From the cell containing the given text, extract its center point as (X, Y) coordinate. 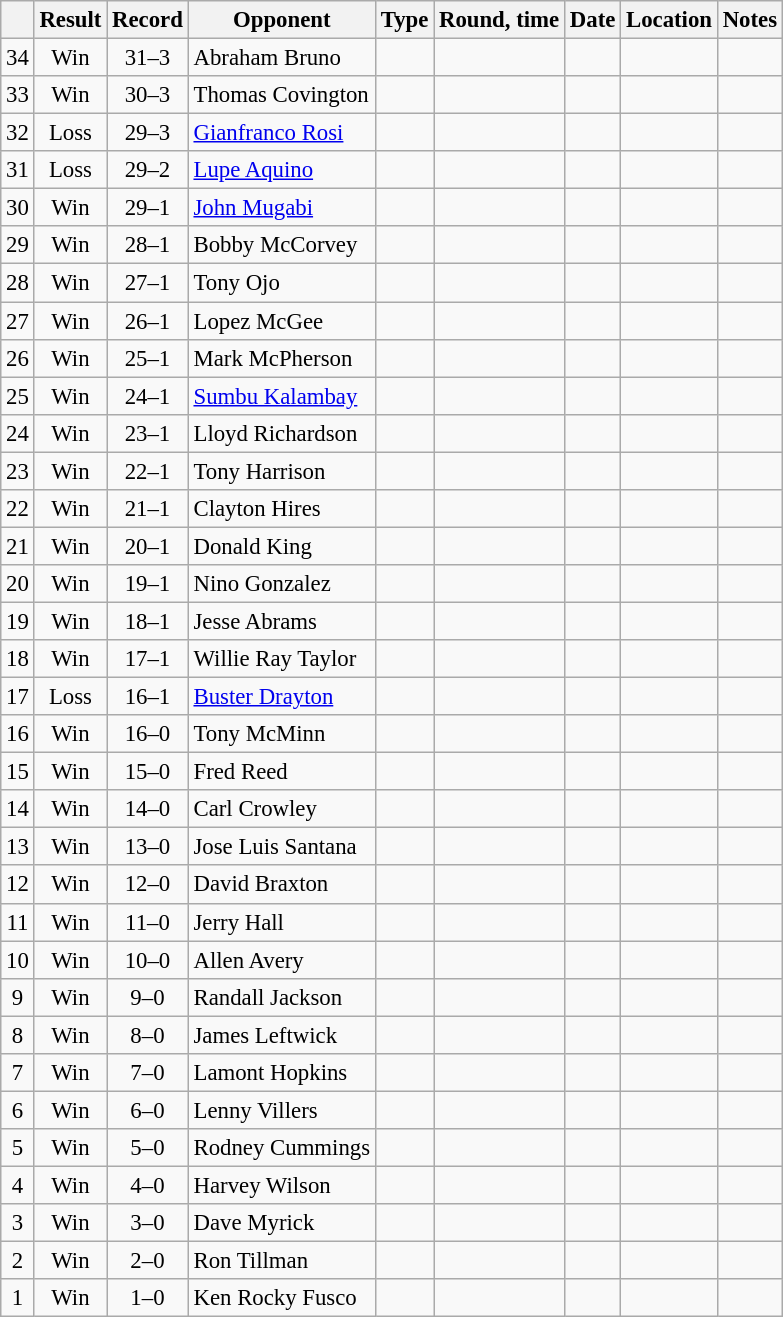
Rodney Cummings (282, 1148)
Tony Harrison (282, 471)
Lenny Villers (282, 1110)
1–0 (148, 1298)
14 (18, 809)
Willie Ray Taylor (282, 659)
9 (18, 997)
31 (18, 170)
23 (18, 471)
6–0 (148, 1110)
3 (18, 1223)
Dave Myrick (282, 1223)
17–1 (148, 659)
33 (18, 95)
Allen Avery (282, 960)
9–0 (148, 997)
8–0 (148, 1035)
26 (18, 358)
11 (18, 922)
27 (18, 321)
29–3 (148, 133)
Donald King (282, 546)
23–1 (148, 433)
12–0 (148, 885)
30 (18, 208)
Clayton Hires (282, 509)
7–0 (148, 1073)
Thomas Covington (282, 95)
Nino Gonzalez (282, 584)
Lamont Hopkins (282, 1073)
12 (18, 885)
Jose Luis Santana (282, 847)
Ron Tillman (282, 1261)
34 (18, 58)
22–1 (148, 471)
28–1 (148, 245)
Record (148, 20)
Notes (750, 20)
14–0 (148, 809)
Round, time (500, 20)
15–0 (148, 772)
5–0 (148, 1148)
Gianfranco Rosi (282, 133)
29–1 (148, 208)
Lopez McGee (282, 321)
Buster Drayton (282, 697)
Type (404, 20)
Ken Rocky Fusco (282, 1298)
20–1 (148, 546)
Result (70, 20)
David Braxton (282, 885)
6 (18, 1110)
31–3 (148, 58)
11–0 (148, 922)
Fred Reed (282, 772)
7 (18, 1073)
Date (592, 20)
2 (18, 1261)
24 (18, 433)
25–1 (148, 358)
20 (18, 584)
Lloyd Richardson (282, 433)
1 (18, 1298)
Sumbu Kalambay (282, 396)
26–1 (148, 321)
10–0 (148, 960)
29–2 (148, 170)
13 (18, 847)
Abraham Bruno (282, 58)
17 (18, 697)
18 (18, 659)
2–0 (148, 1261)
30–3 (148, 95)
28 (18, 283)
Harvey Wilson (282, 1185)
Randall Jackson (282, 997)
10 (18, 960)
5 (18, 1148)
James Leftwick (282, 1035)
Mark McPherson (282, 358)
Bobby McCorvey (282, 245)
Carl Crowley (282, 809)
16–1 (148, 697)
19 (18, 621)
21 (18, 546)
4–0 (148, 1185)
3–0 (148, 1223)
Tony McMinn (282, 734)
John Mugabi (282, 208)
Jesse Abrams (282, 621)
Lupe Aquino (282, 170)
Jerry Hall (282, 922)
16 (18, 734)
18–1 (148, 621)
Opponent (282, 20)
13–0 (148, 847)
15 (18, 772)
29 (18, 245)
22 (18, 509)
16–0 (148, 734)
8 (18, 1035)
Tony Ojo (282, 283)
24–1 (148, 396)
Location (670, 20)
21–1 (148, 509)
25 (18, 396)
19–1 (148, 584)
27–1 (148, 283)
4 (18, 1185)
32 (18, 133)
